Scan for the cell matching the given text and deliver its (x, y) coordinate at center. 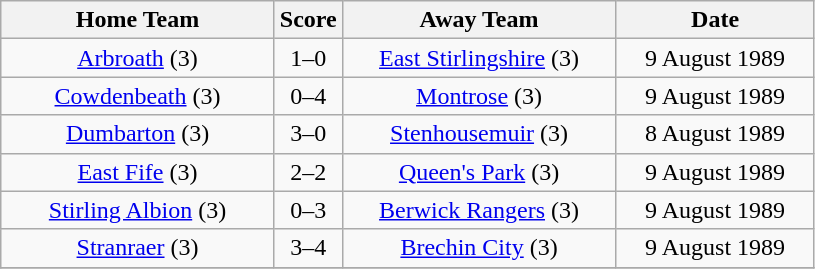
Stenhousemuir (3) (479, 134)
Arbroath (3) (138, 58)
East Stirlingshire (3) (479, 58)
3–4 (308, 248)
3–0 (308, 134)
0–4 (308, 96)
Cowdenbeath (3) (138, 96)
Score (308, 20)
Date (716, 20)
Berwick Rangers (3) (479, 210)
Queen's Park (3) (479, 172)
Stirling Albion (3) (138, 210)
Stranraer (3) (138, 248)
Away Team (479, 20)
East Fife (3) (138, 172)
1–0 (308, 58)
Dumbarton (3) (138, 134)
2–2 (308, 172)
8 August 1989 (716, 134)
Home Team (138, 20)
Brechin City (3) (479, 248)
0–3 (308, 210)
Montrose (3) (479, 96)
